Pinpoint the cell where the given text exists, returning its [x, y] midpoint coordinate. 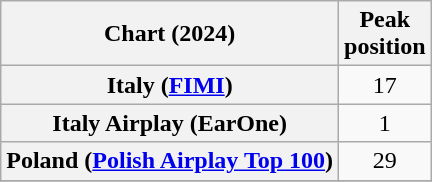
Chart (2024) [170, 34]
Poland (Polish Airplay Top 100) [170, 161]
1 [385, 123]
Peakposition [385, 34]
17 [385, 85]
Italy Airplay (EarOne) [170, 123]
29 [385, 161]
Italy (FIMI) [170, 85]
